Provide the [x, y] coordinate of the cell's center where the given text is located.  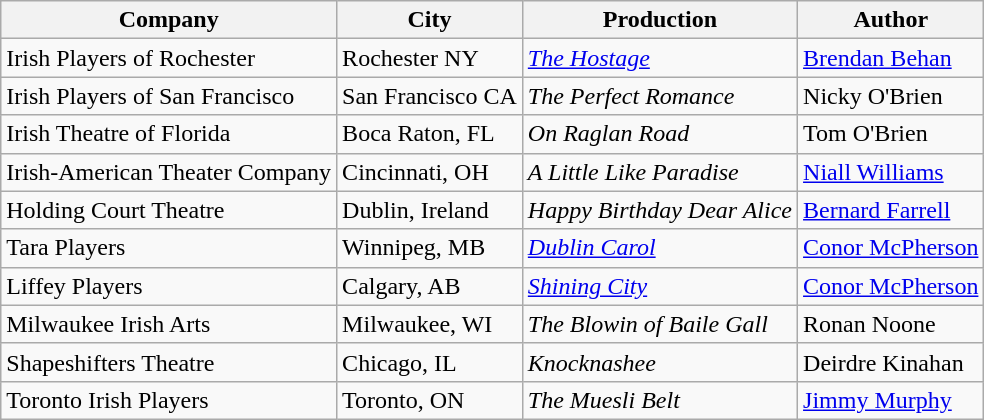
Production [660, 20]
The Muesli Belt [660, 400]
Jimmy Murphy [891, 400]
Knocknashee [660, 362]
Ronan Noone [891, 324]
Chicago, IL [430, 362]
On Raglan Road [660, 134]
Dublin Carol [660, 248]
Irish Players of San Francisco [169, 96]
Toronto, ON [430, 400]
Holding Court Theatre [169, 210]
Liffey Players [169, 286]
Tom O'Brien [891, 134]
Toronto Irish Players [169, 400]
City [430, 20]
Shapeshifters Theatre [169, 362]
Niall Williams [891, 172]
Milwaukee Irish Arts [169, 324]
Nicky O'Brien [891, 96]
The Perfect Romance [660, 96]
The Blowin of Baile Gall [660, 324]
Brendan Behan [891, 58]
Winnipeg, MB [430, 248]
Irish-American Theater Company [169, 172]
Tara Players [169, 248]
Deirdre Kinahan [891, 362]
Bernard Farrell [891, 210]
Irish Players of Rochester [169, 58]
Rochester NY [430, 58]
Cincinnati, OH [430, 172]
Shining City [660, 286]
Boca Raton, FL [430, 134]
Milwaukee, WI [430, 324]
Dublin, Ireland [430, 210]
Company [169, 20]
Calgary, AB [430, 286]
The Hostage [660, 58]
San Francisco CA [430, 96]
Happy Birthday Dear Alice [660, 210]
Author [891, 20]
Irish Theatre of Florida [169, 134]
A Little Like Paradise [660, 172]
